Detect which cell encompasses the target text, then output its (x, y) center coordinate. 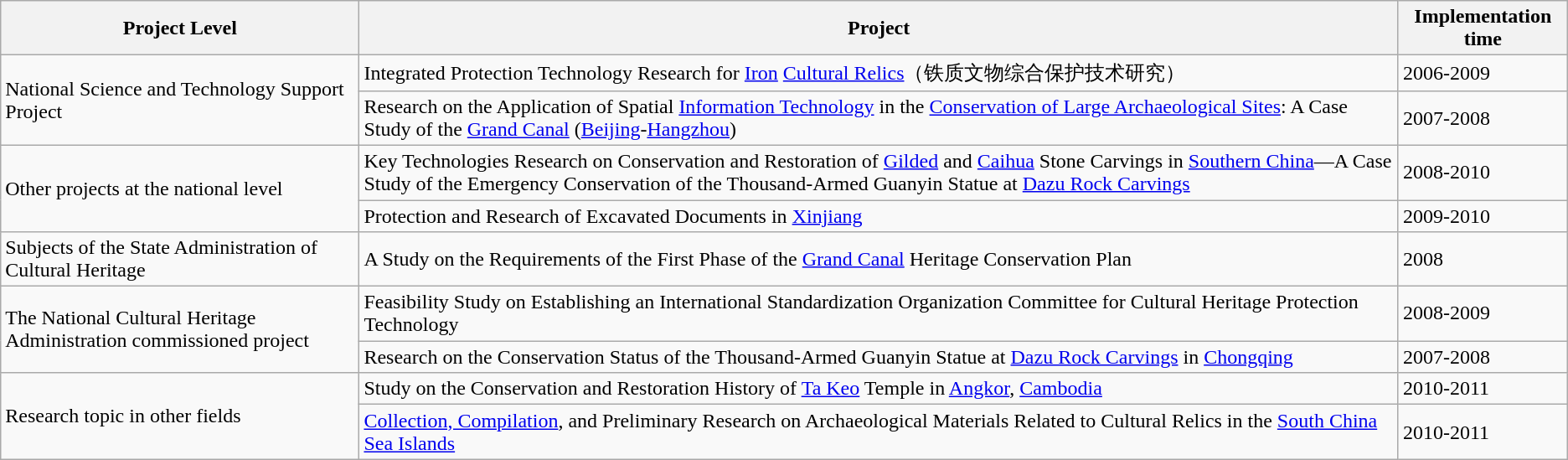
Collection, Compilation, and Preliminary Research on Archaeological Materials Related to Cultural Relics in the South China Sea Islands (879, 432)
Implementation time (1483, 28)
2008-2009 (1483, 313)
Feasibility Study on Establishing an International Standardization Organization Committee for Cultural Heritage Protection Technology (879, 313)
Study on the Conservation and Restoration History of Ta Keo Temple in Angkor, Cambodia (879, 389)
Project Level (180, 28)
Other projects at the national level (180, 188)
Research topic in other fields (180, 416)
The National Cultural Heritage Administration commissioned project (180, 330)
A Study on the Requirements of the First Phase of the Grand Canal Heritage Conservation Plan (879, 260)
Research on the Conservation Status of the Thousand-Armed Guanyin Statue at Dazu Rock Carvings in Chongqing (879, 357)
Project (879, 28)
Protection and Research of Excavated Documents in Xinjiang (879, 215)
Subjects of the State Administration of Cultural Heritage (180, 260)
Integrated Protection Technology Research for Iron Cultural Relics（铁质文物综合保护技术研究） (879, 74)
2009-2010 (1483, 215)
National Science and Technology Support Project (180, 101)
2008-2010 (1483, 173)
2008 (1483, 260)
2006-2009 (1483, 74)
